Return [x, y] of the center of cell containing provided text 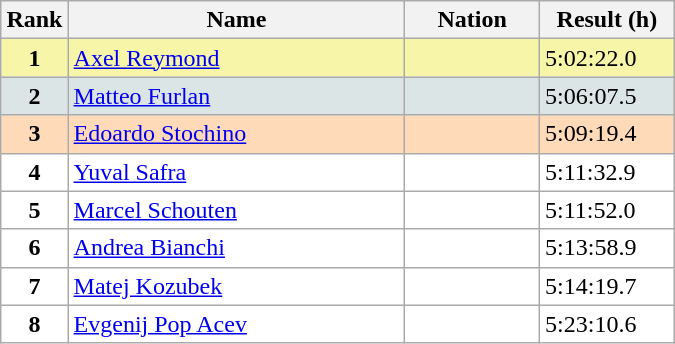
Name [236, 20]
3 [34, 134]
5:14:19.7 [608, 286]
5:23:10.6 [608, 324]
Result (h) [608, 20]
Marcel Schouten [236, 210]
5 [34, 210]
5:09:19.4 [608, 134]
5:11:32.9 [608, 172]
Evgenij Pop Acev [236, 324]
Yuval Safra [236, 172]
5:13:58.9 [608, 248]
Axel Reymond [236, 58]
Andrea Bianchi [236, 248]
Matej Kozubek [236, 286]
Matteo Furlan [236, 96]
1 [34, 58]
5:06:07.5 [608, 96]
8 [34, 324]
4 [34, 172]
Rank [34, 20]
Nation [472, 20]
2 [34, 96]
5:11:52.0 [608, 210]
5:02:22.0 [608, 58]
Edoardo Stochino [236, 134]
7 [34, 286]
6 [34, 248]
